Capture the cell that displays the provided text and extract its (X, Y) central coordinate. 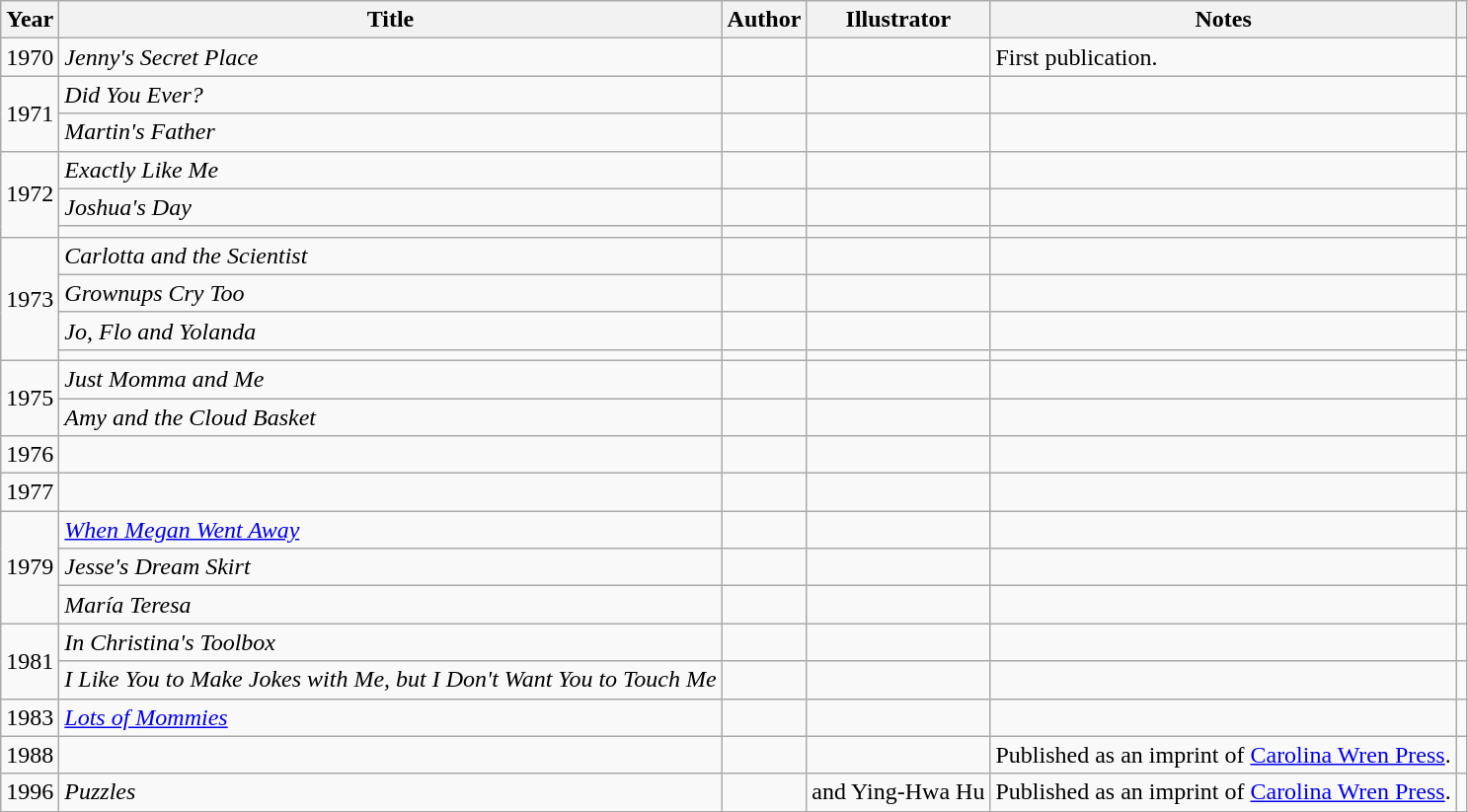
1977 (30, 492)
Amy and the Cloud Basket (391, 417)
1973 (30, 298)
1981 (30, 661)
Just Momma and Me (391, 379)
Grownups Cry Too (391, 293)
Jo, Flo and Yolanda (391, 331)
Carlotta and the Scientist (391, 256)
Title (391, 20)
1970 (30, 57)
Year (30, 20)
Martin's Father (391, 132)
Illustrator (898, 20)
1988 (30, 755)
Jesse's Dream Skirt (391, 567)
Puzzles (391, 792)
1983 (30, 717)
María Teresa (391, 605)
When Megan Went Away (391, 530)
1979 (30, 567)
1975 (30, 398)
Author (764, 20)
Did You Ever? (391, 95)
1971 (30, 113)
and Ying-Hwa Hu (898, 792)
First publication. (1223, 57)
1996 (30, 792)
1972 (30, 193)
Notes (1223, 20)
Jenny's Secret Place (391, 57)
Joshua's Day (391, 207)
Exactly Like Me (391, 170)
1976 (30, 455)
Lots of Mommies (391, 717)
I Like You to Make Jokes with Me, but I Don't Want You to Touch Me (391, 680)
In Christina's Toolbox (391, 642)
